Search for the cell housing the specified text and yield its (X, Y) center coordinate. 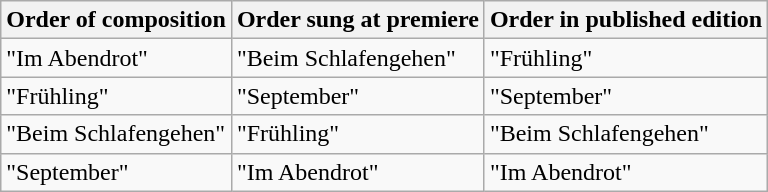
Order sung at premiere (358, 20)
Order in published edition (626, 20)
Order of composition (116, 20)
